From the cell containing the given text, extract its center point as [X, Y] coordinate. 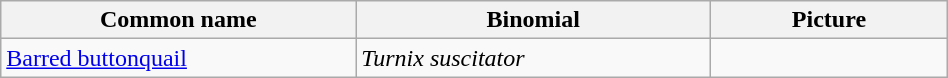
Binomial [534, 20]
Common name [178, 20]
Barred buttonquail [178, 58]
Picture [830, 20]
Turnix suscitator [534, 58]
